Locate the cell with the specified text and output its [x, y] center coordinate. 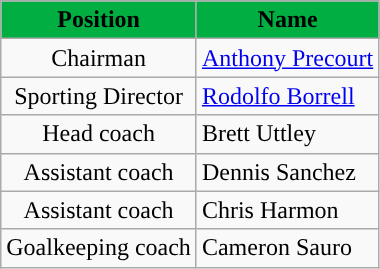
Dennis Sanchez [287, 172]
Sporting Director [99, 96]
Position [99, 20]
Chris Harmon [287, 210]
Brett Uttley [287, 134]
Cameron Sauro [287, 248]
Rodolfo Borrell [287, 96]
Name [287, 20]
Head coach [99, 134]
Goalkeeping coach [99, 248]
Chairman [99, 58]
Anthony Precourt [287, 58]
